Return (x, y) of the center of cell containing provided text 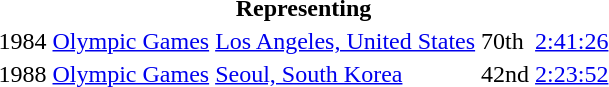
Los Angeles, United States (346, 41)
70th (506, 41)
Olympic Games (131, 41)
